Determine the (X, Y) coordinate at the center of the cell enclosing the given text.  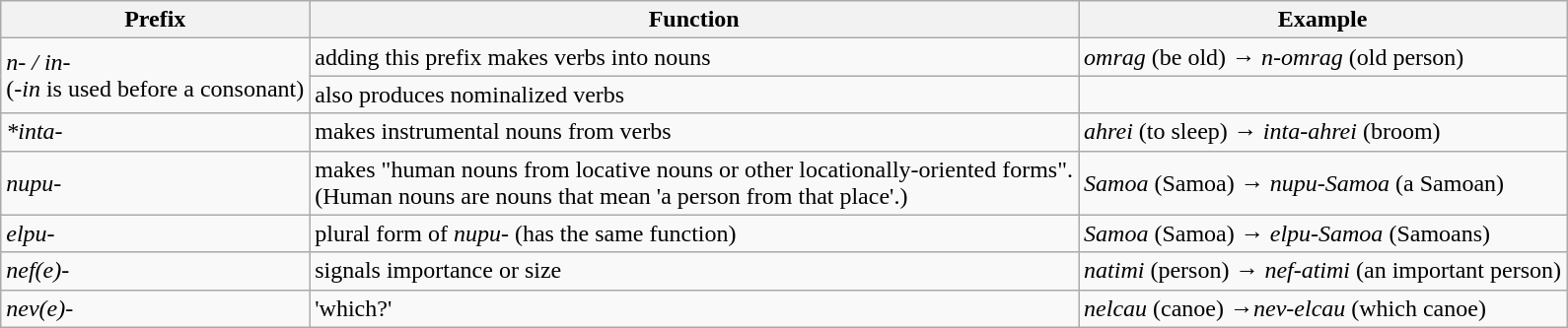
nef(e)- (156, 271)
ahrei (to sleep) → inta-ahrei (broom) (1323, 132)
makes instrumental nouns from verbs (694, 132)
omrag (be old) → n-omrag (old person) (1323, 57)
Samoa (Samoa) → nupu-Samoa (a Samoan) (1323, 183)
n- / in-(-in is used before a consonant) (156, 76)
nev(e)- (156, 308)
makes "human nouns from locative nouns or other locationally-oriented forms".(Human nouns are nouns that mean 'a person from that place'.) (694, 183)
nupu- (156, 183)
adding this prefix makes verbs into nouns (694, 57)
plural form of nupu- (has the same function) (694, 233)
Samoa (Samoa) → elpu-Samoa (Samoans) (1323, 233)
natimi (person) → nef-atimi (an important person) (1323, 271)
elpu- (156, 233)
*inta- (156, 132)
Function (694, 20)
Prefix (156, 20)
'which?' (694, 308)
also produces nominalized verbs (694, 95)
Example (1323, 20)
nelcau (canoe) →nev-elcau (which canoe) (1323, 308)
signals importance or size (694, 271)
